Locate the cell with the specified text and output its [x, y] center coordinate. 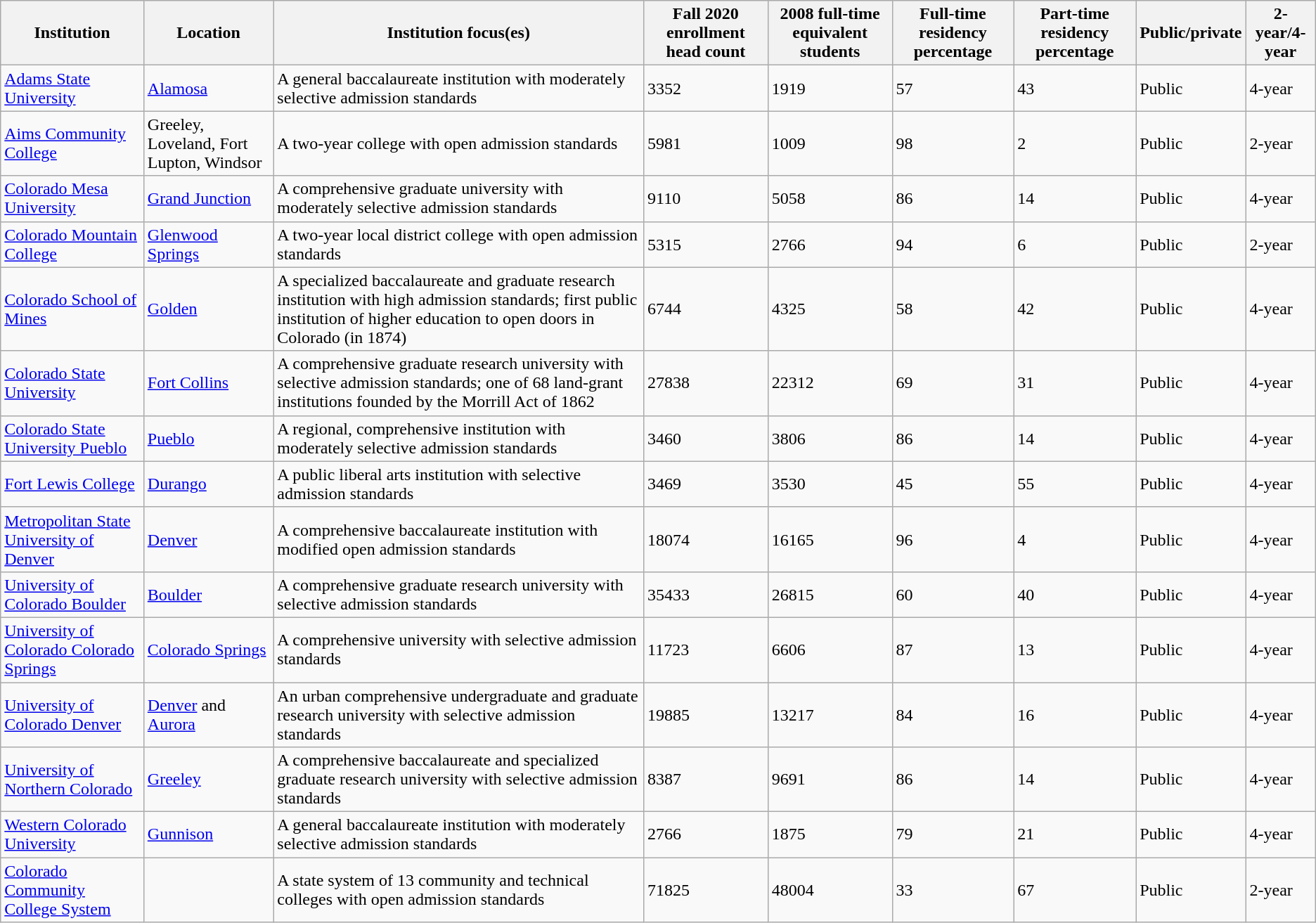
60 [953, 595]
6744 [706, 309]
6 [1075, 245]
Glenwood Springs [208, 245]
A comprehensive graduate research university with selective admission standards [458, 595]
2 [1075, 143]
Colorado School of Mines [72, 309]
Greeley [208, 780]
3806 [830, 439]
A regional, comprehensive institution with moderately selective admission standards [458, 439]
13217 [830, 714]
55 [1075, 484]
9691 [830, 780]
A public liberal arts institution with selective admission standards [458, 484]
71825 [706, 890]
Colorado Springs [208, 650]
A comprehensive university with selective admission standards [458, 650]
University of Colorado Denver [72, 714]
Adams State University [72, 89]
Aims Community College [72, 143]
26815 [830, 595]
21 [1075, 835]
A two‐year local district college with open admission standards [458, 245]
University of Colorado Colorado Springs [72, 650]
A comprehensive graduate university with moderately selective admission standards [458, 198]
Institution [72, 33]
A two-year college with open admission standards [458, 143]
45 [953, 484]
Part-time residency percentage [1075, 33]
87 [953, 650]
Colorado State University [72, 383]
Gunnison [208, 835]
9110 [706, 198]
Public/private [1191, 33]
5058 [830, 198]
31 [1075, 383]
67 [1075, 890]
Pueblo [208, 439]
16 [1075, 714]
A state system of 13 community and technical colleges with open admission standards [458, 890]
43 [1075, 89]
Colorado Mesa University [72, 198]
Alamosa [208, 89]
Greeley, Loveland, Fort Lupton, Windsor [208, 143]
1875 [830, 835]
58 [953, 309]
3469 [706, 484]
An urban comprehensive undergraduate and graduate research university with selective admission standards [458, 714]
42 [1075, 309]
Fall 2020 enrollment head count [706, 33]
94 [953, 245]
A comprehensive graduate research university with selective admission standards; one of 68 land‐grant institutions founded by the Morrill Act of 1862 [458, 383]
40 [1075, 595]
1919 [830, 89]
57 [953, 89]
Denver and Aurora [208, 714]
A comprehensive baccalaureate and specialized graduate research university with selective admission standards [458, 780]
11723 [706, 650]
Grand Junction [208, 198]
Location [208, 33]
8387 [706, 780]
Full-time residency percentage [953, 33]
2-year/4-year [1281, 33]
84 [953, 714]
A comprehensive baccalaureate institution with modified open admission standards [458, 539]
Golden [208, 309]
69 [953, 383]
3530 [830, 484]
5315 [706, 245]
33 [953, 890]
4325 [830, 309]
35433 [706, 595]
Western Colorado University [72, 835]
4 [1075, 539]
Fort Collins [208, 383]
79 [953, 835]
27838 [706, 383]
Denver [208, 539]
98 [953, 143]
1009 [830, 143]
Colorado State University Pueblo [72, 439]
96 [953, 539]
Durango [208, 484]
Boulder [208, 595]
Colorado Mountain College [72, 245]
3460 [706, 439]
13 [1075, 650]
22312 [830, 383]
Institution focus(es) [458, 33]
University of Colorado Boulder [72, 595]
18074 [706, 539]
16165 [830, 539]
6606 [830, 650]
48004 [830, 890]
19885 [706, 714]
5981 [706, 143]
2008 full-time equivalent students [830, 33]
University of Northern Colorado [72, 780]
3352 [706, 89]
Colorado Community College System [72, 890]
Fort Lewis College [72, 484]
Metropolitan State University of Denver [72, 539]
